Locate the cell with the specified text and output its (X, Y) center coordinate. 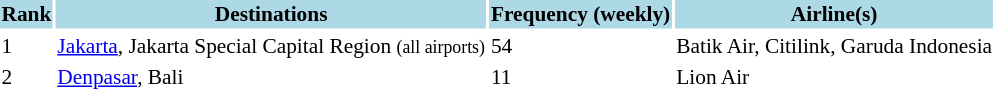
54 (580, 46)
1 (26, 46)
Jakarta, Jakarta Special Capital Region (all airports) (272, 46)
Rank (26, 14)
Destinations (272, 14)
Frequency (weekly) (580, 14)
